Provide the [X, Y] coordinate of the cell's center where the given text is located.  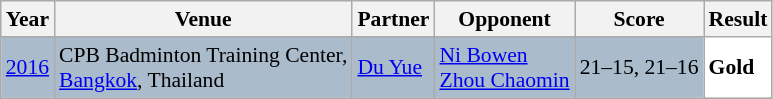
2016 [28, 68]
Partner [393, 19]
Venue [203, 19]
CPB Badminton Training Center,Bangkok, Thailand [203, 68]
Year [28, 19]
Score [640, 19]
Du Yue [393, 68]
Gold [738, 68]
Opponent [504, 19]
Result [738, 19]
Ni Bowen Zhou Chaomin [504, 68]
21–15, 21–16 [640, 68]
